For the text-containing cell, return its midpoint in [x, y] coordinate format. 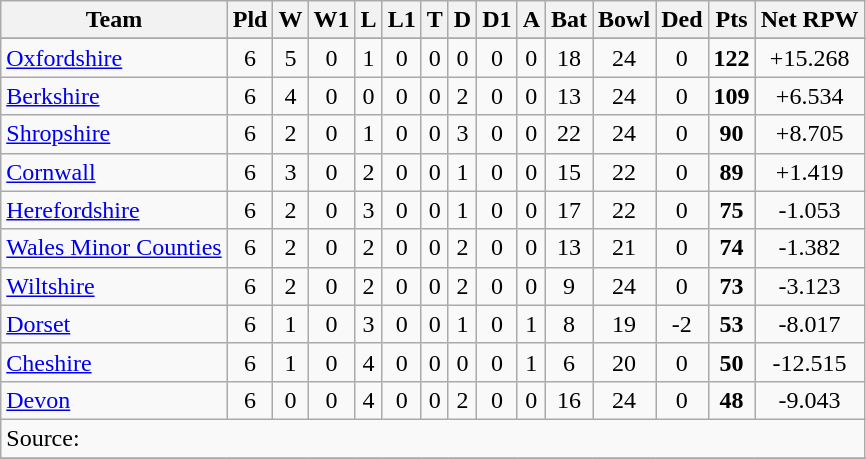
+15.268 [810, 58]
16 [570, 400]
19 [624, 324]
109 [732, 96]
89 [732, 172]
Pld [250, 20]
T [434, 20]
75 [732, 210]
-9.043 [810, 400]
48 [732, 400]
-12.515 [810, 362]
Source: [432, 438]
-2 [682, 324]
D [462, 20]
21 [624, 248]
122 [732, 58]
Shropshire [114, 134]
18 [570, 58]
8 [570, 324]
74 [732, 248]
+1.419 [810, 172]
W1 [332, 20]
50 [732, 362]
Cornwall [114, 172]
W [290, 20]
90 [732, 134]
L1 [402, 20]
-1.382 [810, 248]
Dorset [114, 324]
Devon [114, 400]
-1.053 [810, 210]
-8.017 [810, 324]
Pts [732, 20]
L [368, 20]
53 [732, 324]
A [531, 20]
Team [114, 20]
17 [570, 210]
9 [570, 286]
Cheshire [114, 362]
Berkshire [114, 96]
Herefordshire [114, 210]
20 [624, 362]
Net RPW [810, 20]
+8.705 [810, 134]
+6.534 [810, 96]
15 [570, 172]
Wales Minor Counties [114, 248]
73 [732, 286]
5 [290, 58]
Wiltshire [114, 286]
D1 [497, 20]
Bat [570, 20]
Bowl [624, 20]
Ded [682, 20]
Oxfordshire [114, 58]
-3.123 [810, 286]
